Pinpoint the cell where the given text exists, returning its [X, Y] midpoint coordinate. 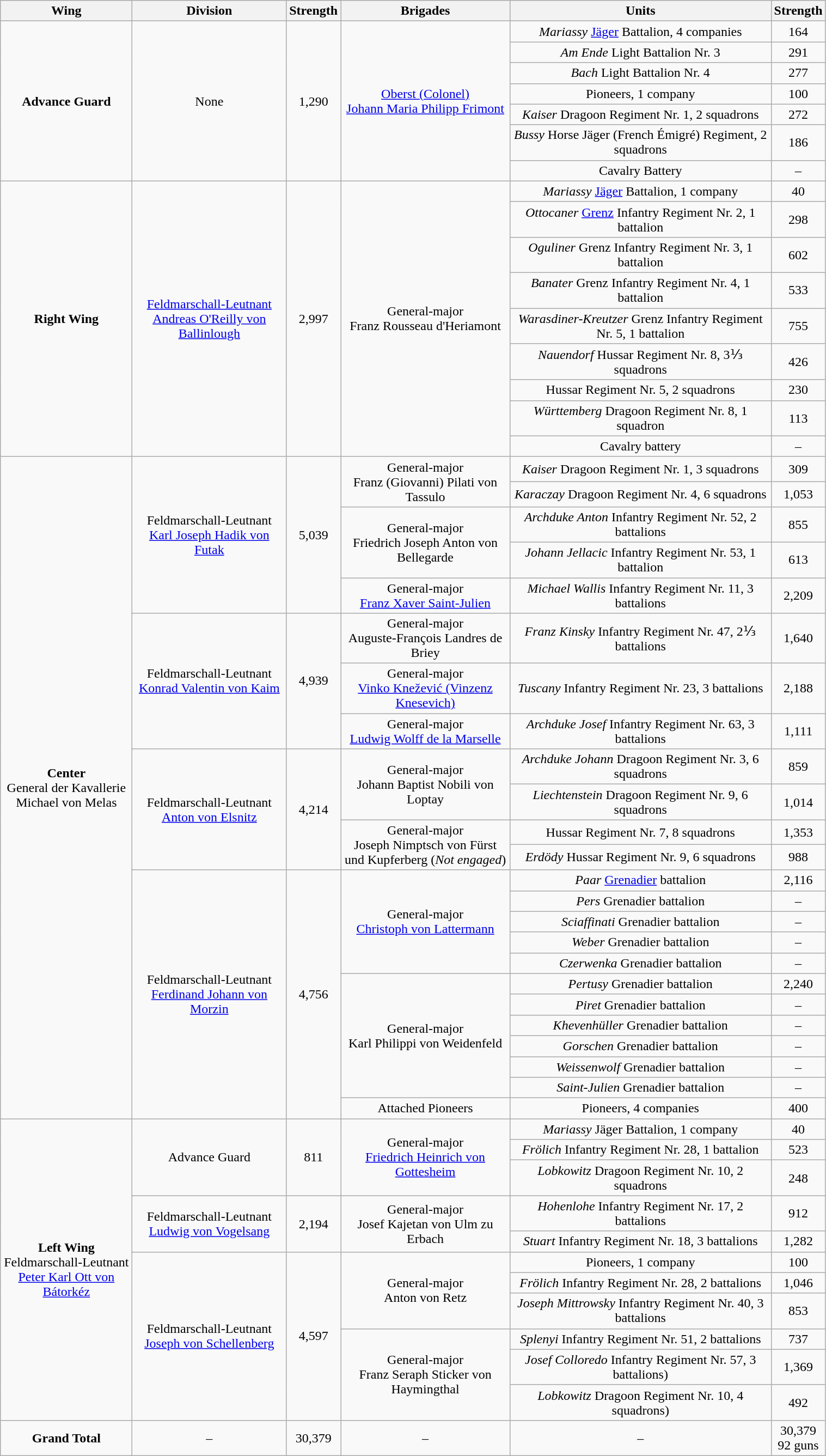
General-majorFranz Seraph Sticker von Haymingthal [426, 1374]
Feldmarschall-LeutnantAnton von Elsnitz [209, 809]
309 [798, 469]
755 [798, 326]
853 [798, 1311]
113 [798, 418]
Hohenlohe Infantry Regiment Nr. 17, 2 battalions [640, 1214]
Division [209, 11]
Stuart Infantry Regiment Nr. 18, 3 battalions [640, 1241]
Feldmarschall-LeutnantKonrad Valentin von Kaim [209, 681]
General-majorKarl Philippi von Weidenfeld [426, 1035]
811 [314, 1157]
Kaiser Dragoon Regiment Nr. 1, 2 squadrons [640, 114]
859 [798, 767]
298 [798, 219]
Wing [66, 11]
Frölich Infantry Regiment Nr. 28, 1 battalion [640, 1150]
Khevenhüller Grenadier battalion [640, 1025]
Attached Pioneers [426, 1108]
Oguliner Grenz Infantry Regiment Nr. 3, 1 battalion [640, 255]
426 [798, 362]
912 [798, 1214]
291 [798, 52]
277 [798, 73]
230 [798, 390]
Lobkowitz Dragoon Regiment Nr. 10, 2 squadrons [640, 1178]
1,640 [798, 638]
General-majorLudwig Wolff de la Marselle [426, 731]
Pers Grenadier battalion [640, 901]
30,379 [314, 1438]
1,369 [798, 1367]
Cavalry Battery [640, 170]
Cavalry battery [640, 446]
2,997 [314, 319]
Banater Grenz Infantry Regiment Nr. 4, 1 battalion [640, 290]
Paar Grenadier battalion [640, 880]
30,37992 guns [798, 1438]
Johann Jellacic Infantry Regiment Nr. 53, 1 battalion [640, 560]
Liechtenstein Dragoon Regiment Nr. 9, 6 squadrons [640, 802]
2,116 [798, 880]
Hussar Regiment Nr. 7, 8 squadrons [640, 832]
4,597 [314, 1336]
Bach Light Battalion Nr. 4 [640, 73]
Warasdiner-Kreutzer Grenz Infantry Regiment Nr. 5, 1 battalion [640, 326]
Michael Wallis Infantry Regiment Nr. 11, 3 battalions [640, 595]
Feldmarschall-LeutnantFerdinand Johann von Morzin [209, 995]
Splenyi Infantry Regiment Nr. 51, 2 battalions [640, 1339]
Erdödy Hussar Regiment Nr. 9, 6 squadrons [640, 857]
Grand Total [66, 1438]
General-majorChristoph von Lattermann [426, 922]
Am Ende Light Battalion Nr. 3 [640, 52]
Czerwenka Grenadier battalion [640, 963]
1,014 [798, 802]
Archduke Johann Dragoon Regiment Nr. 3, 6 squadrons [640, 767]
General-majorFriedrich Joseph Anton von Bellegarde [426, 542]
Karaczay Dragoon Regiment Nr. 4, 6 squadrons [640, 494]
1,111 [798, 731]
Sciaffinati Grenadier battalion [640, 922]
Nauendorf Hussar Regiment Nr. 8, 3⅓ squadrons [640, 362]
492 [798, 1402]
Bussy Horse Jäger (French Émigré) Regiment, 2 squadrons [640, 143]
Piret Grenadier battalion [640, 1004]
General-majorJoseph Nimptsch von Fürstund Kupferberg (Not engaged) [426, 845]
1,290 [314, 101]
523 [798, 1150]
None [209, 101]
2,209 [798, 595]
Joseph Mittrowsky Infantry Regiment Nr. 40, 3 battalions [640, 1311]
Pertusy Grenadier battalion [640, 984]
Archduke Anton Infantry Regiment Nr. 52, 2 battalions [640, 524]
186 [798, 143]
855 [798, 524]
General-majorFranz (Giovanni) Pilati von Tassulo [426, 482]
4,214 [314, 809]
272 [798, 114]
Units [640, 11]
1,046 [798, 1283]
General-majorJosef Kajetan von Ulm zu Erbach [426, 1223]
5,039 [314, 535]
Feldmarschall-LeutnantKarl Joseph Hadik von Futak [209, 535]
Pioneers, 4 companies [640, 1108]
Archduke Josef Infantry Regiment Nr. 63, 3 battalions [640, 731]
Oberst (Colonel)Johann Maria Philipp Frimont [426, 101]
602 [798, 255]
737 [798, 1339]
2,188 [798, 689]
533 [798, 290]
General-majorVinko Knežević (Vinzenz Knesevich) [426, 689]
Left WingFeldmarschall-LeutnantPeter Karl Ott von Bátorkéz [66, 1270]
General-majorAuguste-François Landres de Briey [426, 638]
Brigades [426, 11]
Weissenwolf Grenadier battalion [640, 1067]
CenterGeneral der KavallerieMichael von Melas [66, 788]
Feldmarschall-LeutnantAndreas O'Reilly von Ballinlough [209, 319]
General-majorFriedrich Heinrich von Gottesheim [426, 1157]
Lobkowitz Dragoon Regiment Nr. 10, 4 squadrons) [640, 1402]
164 [798, 32]
1,053 [798, 494]
General-majorFranz Rousseau d'Heriamont [426, 319]
2,240 [798, 984]
Franz Kinsky Infantry Regiment Nr. 47, 2⅓ battalions [640, 638]
Right Wing [66, 319]
4,939 [314, 681]
Saint-Julien Grenadier battalion [640, 1088]
General-majorAnton von Retz [426, 1290]
4,756 [314, 995]
2,194 [314, 1223]
General-majorFranz Xaver Saint-Julien [426, 595]
Gorschen Grenadier battalion [640, 1046]
Mariassy Jäger Battalion, 4 companies [640, 32]
613 [798, 560]
General-majorJohann Baptist Nobili von Loptay [426, 784]
Tuscany Infantry Regiment Nr. 23, 3 battalions [640, 689]
1,282 [798, 1241]
Ottocaner Grenz Infantry Regiment Nr. 2, 1 battalion [640, 219]
988 [798, 857]
Frölich Infantry Regiment Nr. 28, 2 battalions [640, 1283]
Württemberg Dragoon Regiment Nr. 8, 1 squadron [640, 418]
Kaiser Dragoon Regiment Nr. 1, 3 squadrons [640, 469]
Josef Colloredo Infantry Regiment Nr. 57, 3 battalions) [640, 1367]
248 [798, 1178]
Feldmarschall-LeutnantJoseph von Schellenberg [209, 1336]
Weber Grenadier battalion [640, 942]
Feldmarschall-LeutnantLudwig von Vogelsang [209, 1223]
400 [798, 1108]
Hussar Regiment Nr. 5, 2 squadrons [640, 390]
1,353 [798, 832]
